From the cell containing the given text, extract its center point as (X, Y) coordinate. 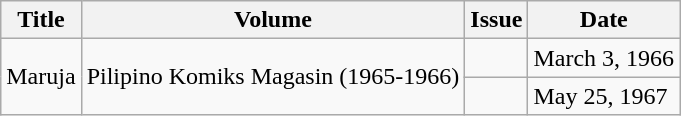
May 25, 1967 (604, 96)
Title (41, 20)
Maruja (41, 77)
Pilipino Komiks Magasin (1965-1966) (273, 77)
Volume (273, 20)
Date (604, 20)
Issue (496, 20)
March 3, 1966 (604, 58)
